Return the (x, y) coordinate for the center point of the cell that contains the specified text.  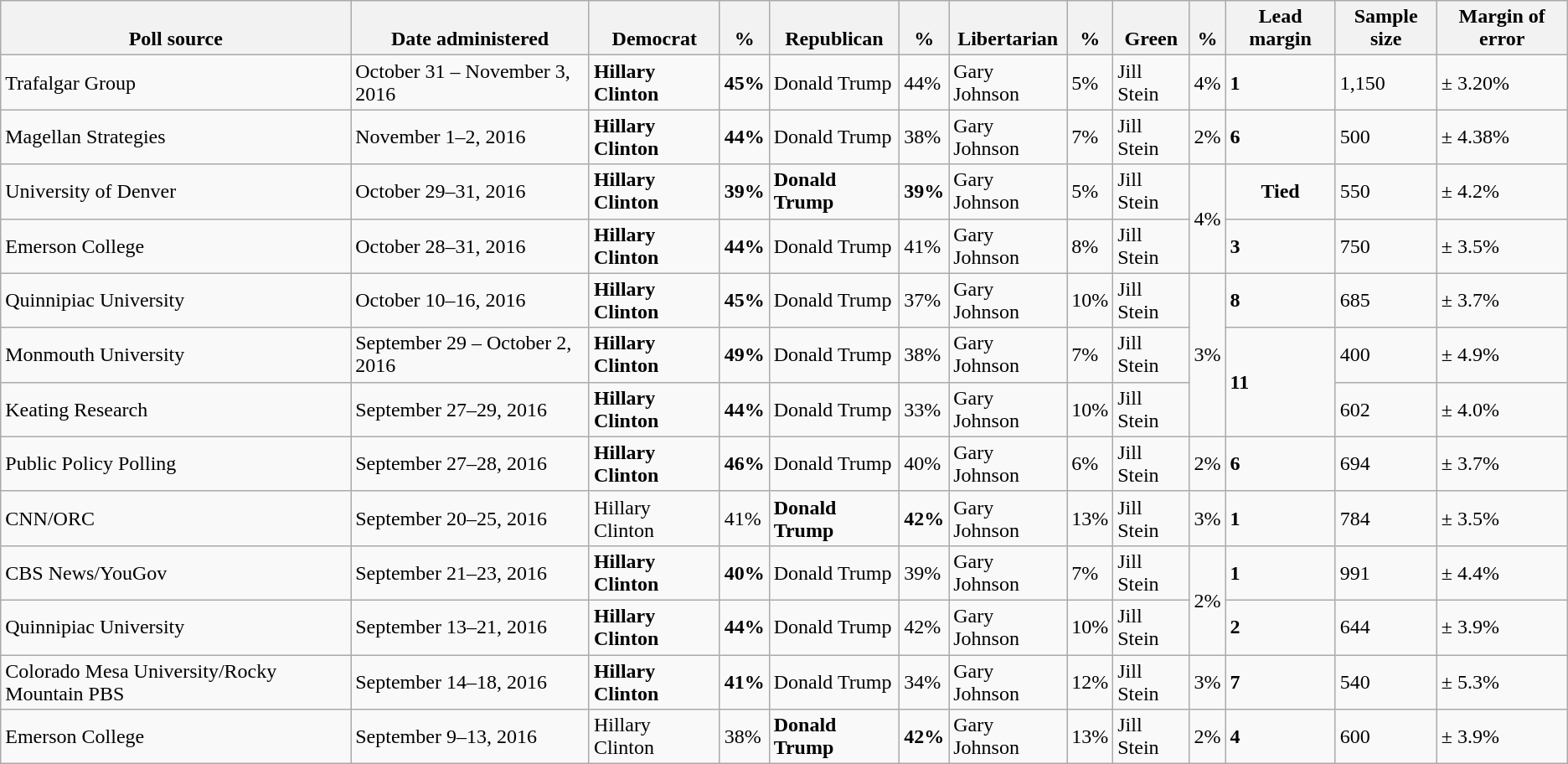
550 (1385, 191)
± 4.2% (1502, 191)
8 (1280, 300)
11 (1280, 382)
September 27–29, 2016 (471, 409)
± 4.0% (1502, 409)
Colorado Mesa University/Rocky Mountain PBS (176, 682)
October 29–31, 2016 (471, 191)
3 (1280, 246)
991 (1385, 573)
33% (925, 409)
37% (925, 300)
12% (1091, 682)
Tied (1280, 191)
Magellan Strategies (176, 137)
± 4.4% (1502, 573)
Public Policy Polling (176, 464)
November 1–2, 2016 (471, 137)
± 4.38% (1502, 137)
CBS News/YouGov (176, 573)
October 31 – November 3, 2016 (471, 82)
University of Denver (176, 191)
Green (1151, 28)
2 (1280, 627)
September 13–21, 2016 (471, 627)
400 (1385, 355)
8% (1091, 246)
540 (1385, 682)
644 (1385, 627)
Republican (834, 28)
September 29 – October 2, 2016 (471, 355)
694 (1385, 464)
685 (1385, 300)
Trafalgar Group (176, 82)
CNN/ORC (176, 518)
Date administered (471, 28)
September 20–25, 2016 (471, 518)
October 28–31, 2016 (471, 246)
September 21–23, 2016 (471, 573)
± 5.3% (1502, 682)
Keating Research (176, 409)
Sample size (1385, 28)
± 4.9% (1502, 355)
602 (1385, 409)
October 10–16, 2016 (471, 300)
Democrat (654, 28)
6% (1091, 464)
1,150 (1385, 82)
Poll source (176, 28)
34% (925, 682)
600 (1385, 737)
September 9–13, 2016 (471, 737)
September 14–18, 2016 (471, 682)
750 (1385, 246)
Lead margin (1280, 28)
500 (1385, 137)
46% (744, 464)
± 3.20% (1502, 82)
784 (1385, 518)
Margin of error (1502, 28)
Libertarian (1008, 28)
Monmouth University (176, 355)
September 27–28, 2016 (471, 464)
7 (1280, 682)
49% (744, 355)
4 (1280, 737)
